Scan for the cell matching the given text and deliver its (X, Y) coordinate at center. 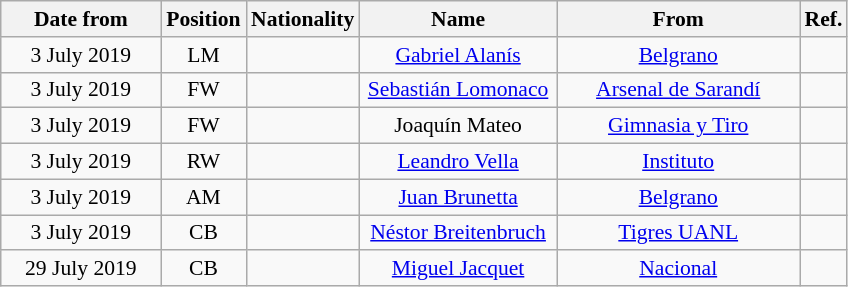
Name (458, 19)
Arsenal de Sarandí (678, 90)
Gabriel Alanís (458, 55)
Leandro Vella (458, 162)
LM (204, 55)
Gimnasia y Tiro (678, 126)
Position (204, 19)
29 July 2019 (81, 269)
RW (204, 162)
Instituto (678, 162)
Joaquín Mateo (458, 126)
Juan Brunetta (458, 197)
Nationality (302, 19)
Nacional (678, 269)
Tigres UANL (678, 233)
Néstor Breitenbruch (458, 233)
Sebastián Lomonaco (458, 90)
Date from (81, 19)
AM (204, 197)
Miguel Jacquet (458, 269)
From (678, 19)
Ref. (824, 19)
